Detect which cell encompasses the target text, then output its (x, y) center coordinate. 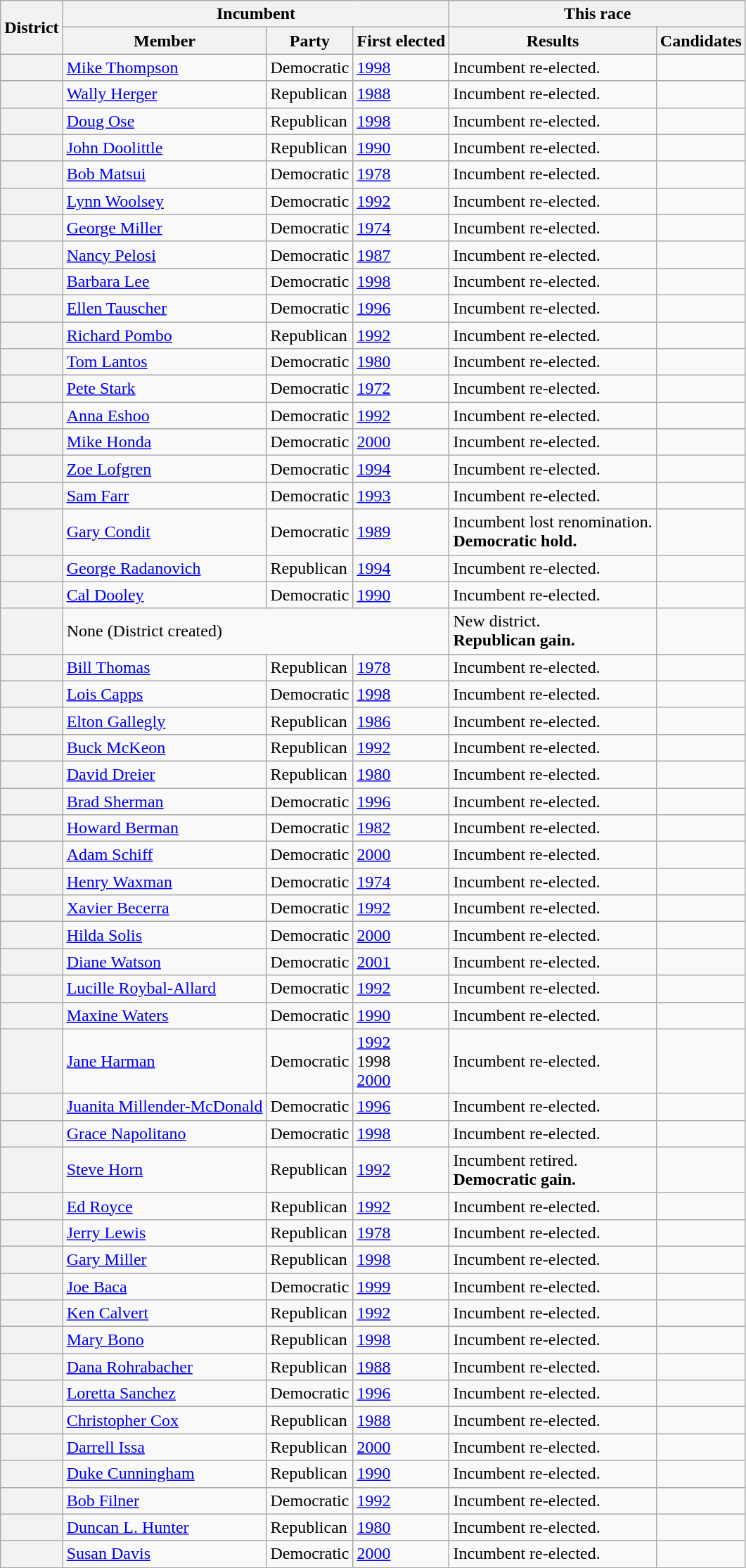
Ken Calvert (165, 1313)
Pete Stark (165, 389)
Mike Honda (165, 442)
George Miller (165, 228)
19921998 2000 (401, 1061)
Duke Cunningham (165, 1474)
Dana Rohrabacher (165, 1367)
Lucille Roybal-Allard (165, 989)
Incumbent lost renomination.Democratic hold. (553, 532)
Christopher Cox (165, 1420)
Brad Sherman (165, 801)
Loretta Sanchez (165, 1394)
Results (553, 41)
Gary Condit (165, 532)
Incumbent retired.Democratic gain. (553, 1170)
Susan Davis (165, 1554)
Member (165, 41)
Ed Royce (165, 1206)
Anna Eshoo (165, 416)
Ellen Tauscher (165, 308)
Adam Schiff (165, 855)
2001 (401, 962)
Henry Waxman (165, 882)
Zoe Lofgren (165, 469)
Wally Herger (165, 94)
Barbara Lee (165, 281)
John Doolittle (165, 148)
First elected (401, 41)
This race (598, 14)
Grace Napolitano (165, 1133)
George Radanovich (165, 568)
1987 (401, 255)
Sam Farr (165, 496)
Doug Ose (165, 121)
Lynn Woolsey (165, 201)
1982 (401, 828)
David Dreier (165, 774)
Lois Capps (165, 694)
Cal Dooley (165, 595)
Gary Miller (165, 1259)
Mary Bono (165, 1340)
1989 (401, 532)
Howard Berman (165, 828)
New district.Republican gain. (553, 631)
Steve Horn (165, 1170)
Joe Baca (165, 1286)
District (32, 27)
Hilda Solis (165, 935)
Elton Gallegly (165, 721)
Incumbent (256, 14)
1986 (401, 721)
Darrell Issa (165, 1447)
1972 (401, 389)
Duncan L. Hunter (165, 1527)
Richard Pombo (165, 335)
1999 (401, 1286)
Party (309, 41)
Bob Matsui (165, 174)
Candidates (700, 41)
Diane Watson (165, 962)
Buck McKeon (165, 747)
None (District created) (256, 631)
Jane Harman (165, 1061)
Juanita Millender-McDonald (165, 1107)
Bill Thomas (165, 667)
Nancy Pelosi (165, 255)
Jerry Lewis (165, 1233)
Mike Thompson (165, 68)
Xavier Becerra (165, 908)
Maxine Waters (165, 1015)
Bob Filner (165, 1500)
Tom Lantos (165, 362)
1993 (401, 496)
